Pinpoint the cell where the given text exists, returning its (x, y) midpoint coordinate. 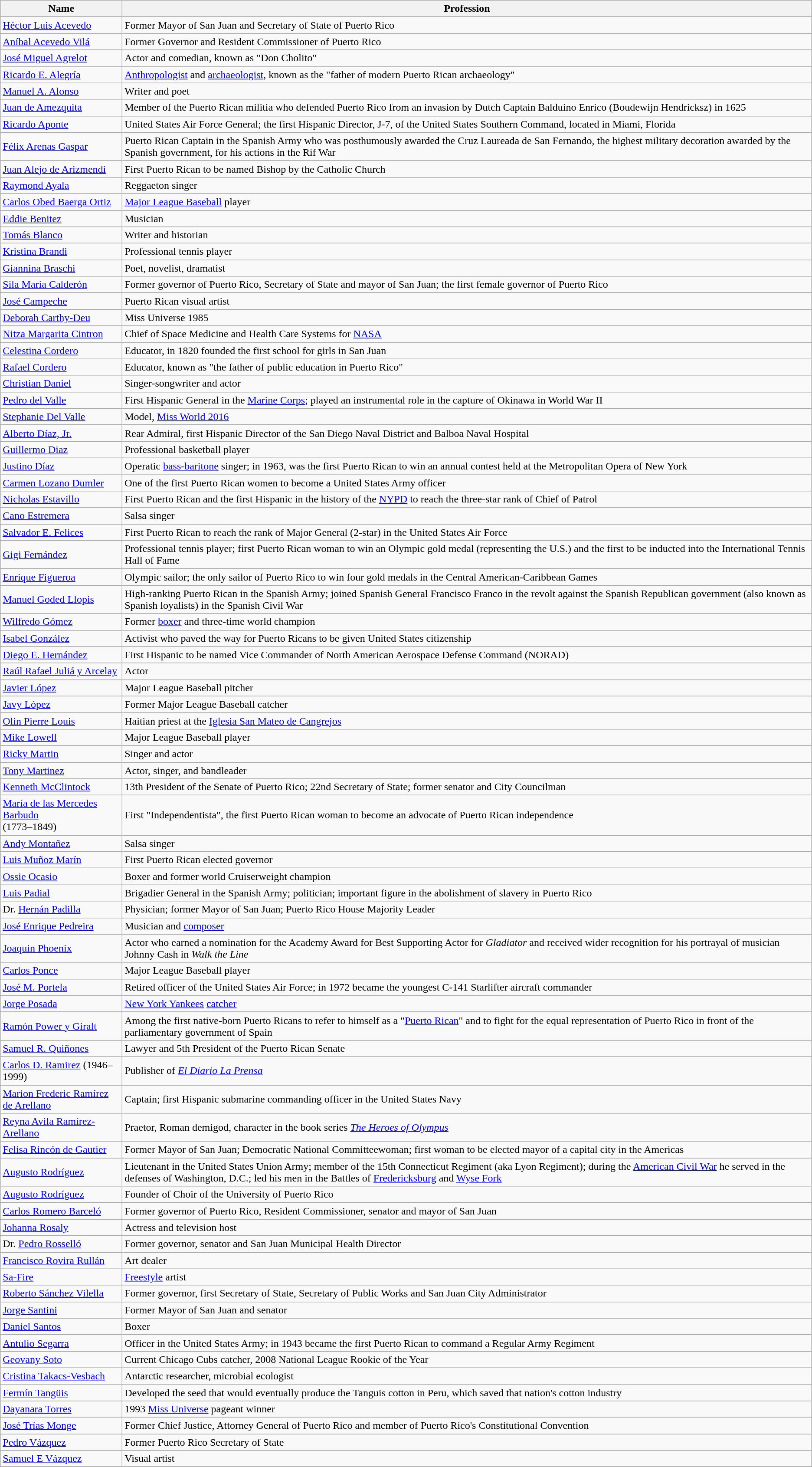
Actor, singer, and bandleader (467, 770)
José Campeche (62, 301)
Former governor of Puerto Rico, Resident Commissioner, senator and mayor of San Juan (467, 1211)
Ricardo Aponte (62, 124)
First Puerto Rican to reach the rank of Major General (2-star) in the United States Air Force (467, 532)
Marion Frederic Ramírez de Arellano (62, 1099)
Wilfredo Gómez (62, 622)
Christian Daniel (62, 384)
Raymond Ayala (62, 185)
Manuel A. Alonso (62, 91)
Salvador E. Felices (62, 532)
Sa-Fire (62, 1277)
Héctor Luis Acevedo (62, 25)
José Miguel Agrelot (62, 58)
Cristina Takacs-Vesbach (62, 1376)
Félix Arenas Gaspar (62, 147)
Guillermo Diaz (62, 450)
Dr. Hernán Padilla (62, 909)
Antarctic researcher, microbial ecologist (467, 1376)
Officer in the United States Army; in 1943 became the first Puerto Rican to command a Regular Army Regiment (467, 1343)
Rear Admiral, first Hispanic Director of the San Diego Naval District and Balboa Naval Hospital (467, 433)
Former Mayor of San Juan and Secretary of State of Puerto Rico (467, 25)
First "Independentista", the first Puerto Rican woman to become an advocate of Puerto Rican independence (467, 815)
Kenneth McClintock (62, 787)
Former Mayor of San Juan and senator (467, 1310)
Javier López (62, 688)
Former boxer and three-time world champion (467, 622)
Activist who paved the way for Puerto Ricans to be given United States citizenship (467, 638)
Celestina Cordero (62, 351)
Joaquin Phoenix (62, 948)
First Puerto Rican to be named Bishop by the Catholic Church (467, 169)
Name (62, 9)
Former Major League Baseball catcher (467, 704)
Carlos Ponce (62, 971)
José M. Portela (62, 987)
Anthropologist and archaeologist, known as the "father of modern Puerto Rican archaeology" (467, 75)
Enrique Figueroa (62, 577)
Visual artist (467, 1459)
Antulio Segarra (62, 1343)
Pedro del Valle (62, 400)
Cano Estremera (62, 516)
Nicholas Estavillo (62, 499)
Haitian priest at the Iglesia San Mateo de Cangrejos (467, 721)
Actress and television host (467, 1227)
Freestyle artist (467, 1277)
Juan Alejo de Arizmendi (62, 169)
1993 Miss Universe pageant winner (467, 1409)
Samuel R. Quiñones (62, 1048)
Daniel Santos (62, 1326)
Professional basketball player (467, 450)
Praetor, Roman demigod, character in the book series The Heroes of Olympus (467, 1127)
Physician; former Mayor of San Juan; Puerto Rico House Majority Leader (467, 909)
Actor and comedian, known as "Don Cholito" (467, 58)
Former Mayor of San Juan; Democratic National Committeewoman; first woman to be elected mayor of a capital city in the Americas (467, 1150)
Jorge Santini (62, 1310)
Former Chief Justice, Attorney General of Puerto Rico and member of Puerto Rico's Constitutional Convention (467, 1426)
Roberto Sánchez Vilella (62, 1293)
Founder of Choir of the University of Puerto Rico (467, 1195)
Ricky Martin (62, 754)
Musician and composer (467, 926)
Former governor, senator and San Juan Municipal Health Director (467, 1244)
Art dealer (467, 1260)
Chief of Space Medicine and Health Care Systems for NASA (467, 334)
Carmen Lozano Dumler (62, 483)
Johanna Rosaly (62, 1227)
Ossie Ocasio (62, 876)
First Puerto Rican elected governor (467, 860)
Retired officer of the United States Air Force; in 1972 became the youngest C-141 Starlifter aircraft commander (467, 987)
Professional tennis player (467, 252)
Educator, in 1820 founded the first school for girls in San Juan (467, 351)
Singer and actor (467, 754)
Publisher of El Diario La Prensa (467, 1071)
First Puerto Rican and the first Hispanic in the history of the NYPD to reach the three-star rank of Chief of Patrol (467, 499)
Poet, novelist, dramatist (467, 268)
First Hispanic to be named Vice Commander of North American Aerospace Defense Command (NORAD) (467, 655)
Javy López (62, 704)
José Enrique Pedreira (62, 926)
Writer and poet (467, 91)
Aníbal Acevedo Vilá (62, 42)
Luis Padial (62, 893)
Carlos Romero Barceló (62, 1211)
Member of the Puerto Rican militia who defended Puerto Rico from an invasion by Dutch Captain Balduino Enrico (Boudewijn Hendricksz) in 1625 (467, 108)
United States Air Force General; the first Hispanic Director, J-7, of the United States Southern Command, located in Miami, Florida (467, 124)
Francisco Rovira Rullán (62, 1260)
Ricardo E. Alegría (62, 75)
Diego E. Hernández (62, 655)
First Hispanic General in the Marine Corps; played an instrumental role in the capture of Okinawa in World War II (467, 400)
Kristina Brandi (62, 252)
Tomás Blanco (62, 235)
Former Puerto Rico Secretary of State (467, 1442)
Isabel González (62, 638)
Nitza Margarita Cintron (62, 334)
Current Chicago Cubs catcher, 2008 National League Rookie of the Year (467, 1359)
Gigi Fernández (62, 555)
Major League Baseball pitcher (467, 688)
Reyna Avila Ramírez-Arellano (62, 1127)
Profession (467, 9)
Dayanara Torres (62, 1409)
One of the first Puerto Rican women to become a United States Army officer (467, 483)
Educator, known as "the father of public education in Puerto Rico" (467, 367)
Geovany Soto (62, 1359)
New York Yankees catcher (467, 1004)
Carlos Obed Baerga Ortiz (62, 202)
Boxer and former world Cruiserweight champion (467, 876)
Raúl Rafael Juliá y Arcelay (62, 671)
Captain; first Hispanic submarine commanding officer in the United States Navy (467, 1099)
Fermín Tangüis (62, 1392)
Boxer (467, 1326)
Andy Montañez (62, 843)
Luis Muñoz Marín (62, 860)
Samuel E Vázquez (62, 1459)
Giannina Braschi (62, 268)
Developed the seed that would eventually produce the Tanguis cotton in Peru, which saved that nation's cotton industry (467, 1392)
Ramón Power y Giralt (62, 1026)
María de las Mercedes Barbudo (1773–1849) (62, 815)
Eddie Benitez (62, 218)
Miss Universe 1985 (467, 318)
Rafael Cordero (62, 367)
Writer and historian (467, 235)
Carlos D. Ramirez (1946–1999) (62, 1071)
Tony Martinez (62, 770)
Dr. Pedro Rosselló (62, 1244)
Juan de Amezquita (62, 108)
Deborah Carthy-Deu (62, 318)
Actor (467, 671)
Manuel Goded Llopis (62, 600)
Brigadier General in the Spanish Army; politician; important figure in the abolishment of slavery in Puerto Rico (467, 893)
Olympic sailor; the only sailor of Puerto Rico to win four gold medals in the Central American-Caribbean Games (467, 577)
Justino Díaz (62, 466)
Former Governor and Resident Commissioner of Puerto Rico (467, 42)
Olin Pierre Louis (62, 721)
Felisa Rincón de Gautier (62, 1150)
Model, Miss World 2016 (467, 417)
Former governor of Puerto Rico, Secretary of State and mayor of San Juan; the first female governor of Puerto Rico (467, 285)
Former governor, first Secretary of State, Secretary of Public Works and San Juan City Administrator (467, 1293)
Jorge Posada (62, 1004)
Lawyer and 5th President of the Puerto Rican Senate (467, 1048)
Puerto Rican visual artist (467, 301)
Operatic bass-baritone singer; in 1963, was the first Puerto Rican to win an annual contest held at the Metropolitan Opera of New York (467, 466)
Musician (467, 218)
Sila María Calderón (62, 285)
Stephanie Del Valle (62, 417)
Mike Lowell (62, 737)
Pedro Vázquez (62, 1442)
José Trías Monge (62, 1426)
Singer-songwriter and actor (467, 384)
13th President of the Senate of Puerto Rico; 22nd Secretary of State; former senator and City Councilman (467, 787)
Reggaeton singer (467, 185)
Alberto Díaz, Jr. (62, 433)
